Provide the [X, Y] coordinate of the cell's center where the given text is located.  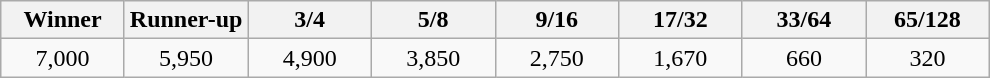
320 [928, 58]
33/64 [804, 20]
Winner [63, 20]
5/8 [433, 20]
9/16 [557, 20]
Runner-up [186, 20]
5,950 [186, 58]
3/4 [310, 20]
7,000 [63, 58]
2,750 [557, 58]
65/128 [928, 20]
660 [804, 58]
3,850 [433, 58]
1,670 [681, 58]
4,900 [310, 58]
17/32 [681, 20]
